Output the [x, y] coordinate of the center of the cell containing the given text.  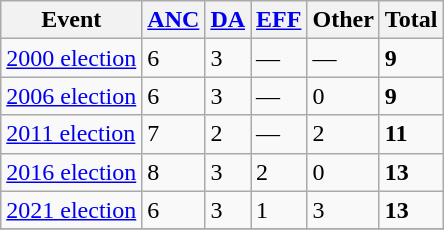
EFF [279, 20]
Other [343, 20]
Total [411, 20]
2011 election [72, 134]
DA [228, 20]
Event [72, 20]
11 [411, 134]
8 [174, 172]
ANC [174, 20]
2006 election [72, 96]
1 [279, 210]
7 [174, 134]
2000 election [72, 58]
2021 election [72, 210]
2016 election [72, 172]
